Provide the (x, y) coordinate of the cell's center where the given text is located.  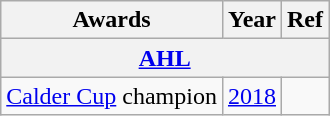
Ref (306, 20)
Year (252, 20)
Awards (112, 20)
2018 (252, 96)
Calder Cup champion (112, 96)
AHL (165, 58)
